Capture the cell that displays the provided text and extract its [x, y] central coordinate. 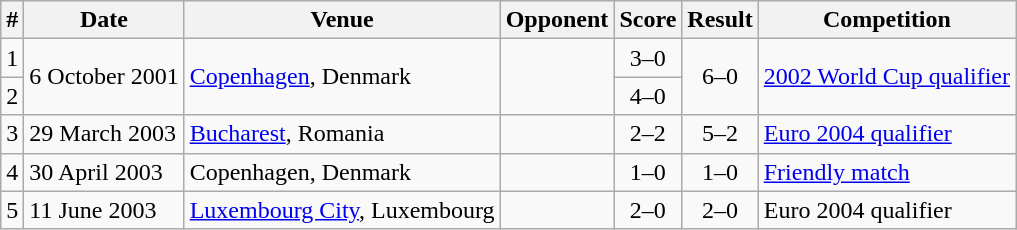
Opponent [557, 20]
11 June 2003 [104, 210]
4–0 [648, 96]
Venue [342, 20]
Bucharest, Romania [342, 134]
1 [12, 58]
5 [12, 210]
6–0 [720, 77]
2–2 [648, 134]
Score [648, 20]
5–2 [720, 134]
# [12, 20]
30 April 2003 [104, 172]
29 March 2003 [104, 134]
3 [12, 134]
Luxembourg City, Luxembourg [342, 210]
4 [12, 172]
6 October 2001 [104, 77]
Result [720, 20]
2 [12, 96]
Date [104, 20]
Friendly match [886, 172]
3–0 [648, 58]
Competition [886, 20]
2002 World Cup qualifier [886, 77]
